Output the [X, Y] coordinate of the center of the cell containing the given text.  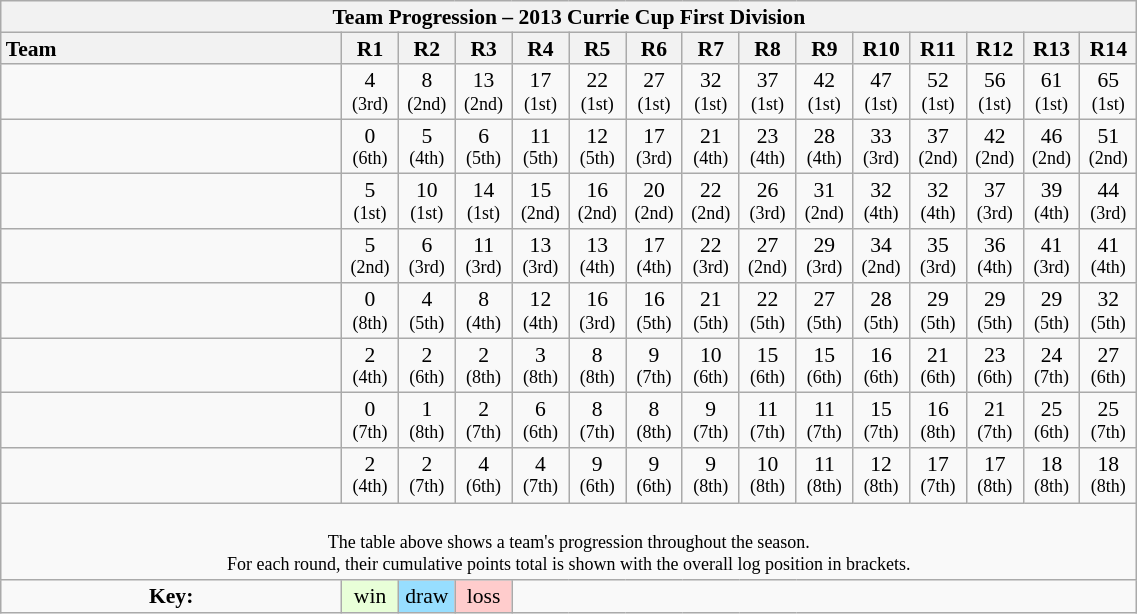
27 (5th) [824, 312]
21 (6th) [938, 366]
2 (8th) [484, 366]
11 (8th) [824, 476]
R10 [882, 49]
41 (4th) [1108, 256]
R5 [598, 49]
22 (3rd) [710, 256]
16 (3rd) [598, 312]
42 (1st) [824, 92]
12 (4th) [540, 312]
11 (5th) [540, 146]
61 (1st) [1052, 92]
25 (6th) [1052, 420]
15 (7th) [882, 420]
8 (4th) [484, 312]
32 (5th) [1108, 312]
46 (2nd) [1052, 146]
R11 [938, 49]
6 (5th) [484, 146]
39 (4th) [1052, 202]
3 (8th) [540, 366]
0 (7th) [370, 420]
35 (3rd) [938, 256]
10 (1st) [426, 202]
36 (4th) [994, 256]
4 (3rd) [370, 92]
21 (5th) [710, 312]
Team [172, 49]
37 (1st) [768, 92]
27 (6th) [1108, 366]
0 (8th) [370, 312]
26 (3rd) [768, 202]
Key: [172, 597]
51 (2nd) [1108, 146]
4 (6th) [484, 476]
28 (5th) [882, 312]
42 (2nd) [994, 146]
12 (8th) [882, 476]
0 (6th) [370, 146]
6 (6th) [540, 420]
loss [484, 597]
22 (2nd) [710, 202]
R1 [370, 49]
R9 [824, 49]
16 (2nd) [598, 202]
23 (4th) [768, 146]
47 (1st) [882, 92]
R3 [484, 49]
56 (1st) [994, 92]
8 (7th) [598, 420]
14 (1st) [484, 202]
22 (1st) [598, 92]
17 (8th) [994, 476]
32 (1st) [710, 92]
R8 [768, 49]
65 (1st) [1108, 92]
draw [426, 597]
27 (1st) [654, 92]
R2 [426, 49]
13 (3rd) [540, 256]
9 (8th) [710, 476]
41 (3rd) [1052, 256]
16 (5th) [654, 312]
1 (8th) [426, 420]
17 (4th) [654, 256]
25 (7th) [1108, 420]
28 (4th) [824, 146]
27 (2nd) [768, 256]
16 (6th) [882, 366]
37 (2nd) [938, 146]
13 (2nd) [484, 92]
15 (2nd) [540, 202]
24 (7th) [1052, 366]
22 (5th) [768, 312]
R4 [540, 49]
10 (8th) [768, 476]
17 (7th) [938, 476]
R6 [654, 49]
4 (5th) [426, 312]
12 (5th) [598, 146]
52 (1st) [938, 92]
34 (2nd) [882, 256]
23 (6th) [994, 366]
29 (3rd) [824, 256]
17 (3rd) [654, 146]
33 (3rd) [882, 146]
2 (6th) [426, 366]
win [370, 597]
11 (3rd) [484, 256]
20 (2nd) [654, 202]
R12 [994, 49]
31 (2nd) [824, 202]
6 (3rd) [426, 256]
R14 [1108, 49]
21 (4th) [710, 146]
R7 [710, 49]
R13 [1052, 49]
17 (1st) [540, 92]
8 (2nd) [426, 92]
10 (6th) [710, 366]
37 (3rd) [994, 202]
13 (4th) [598, 256]
21 (7th) [994, 420]
4 (7th) [540, 476]
16 (8th) [938, 420]
44 (3rd) [1108, 202]
5 (1st) [370, 202]
5 (4th) [426, 146]
Team Progression – 2013 Currie Cup First Division [569, 17]
5 (2nd) [370, 256]
